Extract the (x, y) coordinate from the center of the cell holding the provided text.  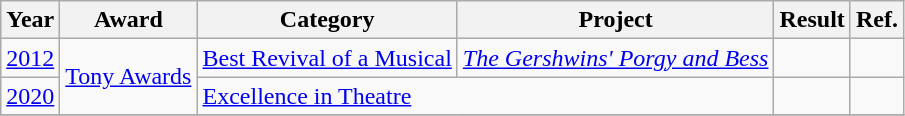
Tony Awards (128, 77)
Result (812, 20)
2020 (30, 96)
Project (616, 20)
Category (327, 20)
Award (128, 20)
Ref. (876, 20)
Best Revival of a Musical (327, 58)
2012 (30, 58)
The Gershwins' Porgy and Bess (616, 58)
Excellence in Theatre (486, 96)
Year (30, 20)
